Determine the (x, y) coordinate at the center of the cell enclosing the given text.  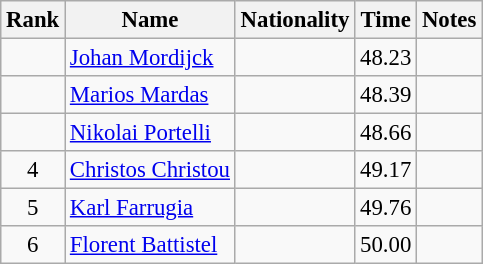
Rank (33, 20)
49.17 (386, 170)
48.66 (386, 133)
Johan Mordijck (150, 58)
Florent Battistel (150, 245)
Christos Christou (150, 170)
4 (33, 170)
Nationality (294, 20)
5 (33, 208)
Nikolai Portelli (150, 133)
48.23 (386, 58)
50.00 (386, 245)
48.39 (386, 95)
Name (150, 20)
Time (386, 20)
Karl Farrugia (150, 208)
Marios Mardas (150, 95)
49.76 (386, 208)
6 (33, 245)
Notes (450, 20)
